Determine the [X, Y] coordinate at the center of the cell enclosing the given text.  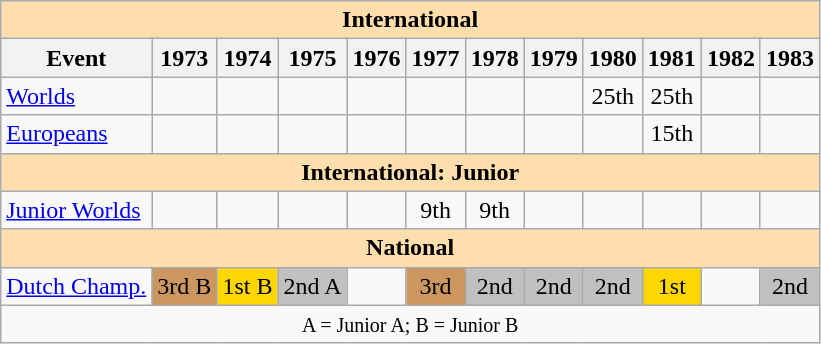
2nd A [312, 286]
1976 [376, 58]
Event [76, 58]
1974 [248, 58]
1st [672, 286]
1st B [248, 286]
1977 [436, 58]
1975 [312, 58]
1981 [672, 58]
Junior Worlds [76, 210]
National [410, 248]
1978 [494, 58]
International: Junior [410, 172]
1979 [554, 58]
Worlds [76, 96]
1980 [612, 58]
3rd [436, 286]
Europeans [76, 134]
3rd B [184, 286]
Dutch Champ. [76, 286]
A = Junior A; B = Junior B [410, 324]
1983 [790, 58]
15th [672, 134]
1973 [184, 58]
1982 [730, 58]
International [410, 20]
